Return [X, Y] of the center of cell containing provided text 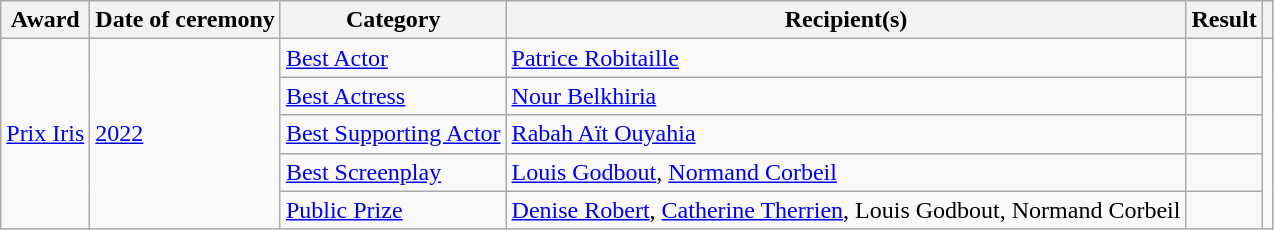
Best Actor [393, 58]
Category [393, 20]
Award [46, 20]
Best Supporting Actor [393, 134]
2022 [186, 134]
Recipient(s) [846, 20]
Date of ceremony [186, 20]
Louis Godbout, Normand Corbeil [846, 172]
Public Prize [393, 210]
Result [1224, 20]
Best Screenplay [393, 172]
Rabah Aït Ouyahia [846, 134]
Best Actress [393, 96]
Nour Belkhiria [846, 96]
Denise Robert, Catherine Therrien, Louis Godbout, Normand Corbeil [846, 210]
Patrice Robitaille [846, 58]
Prix Iris [46, 134]
